Return [X, Y] of the center of cell containing provided text 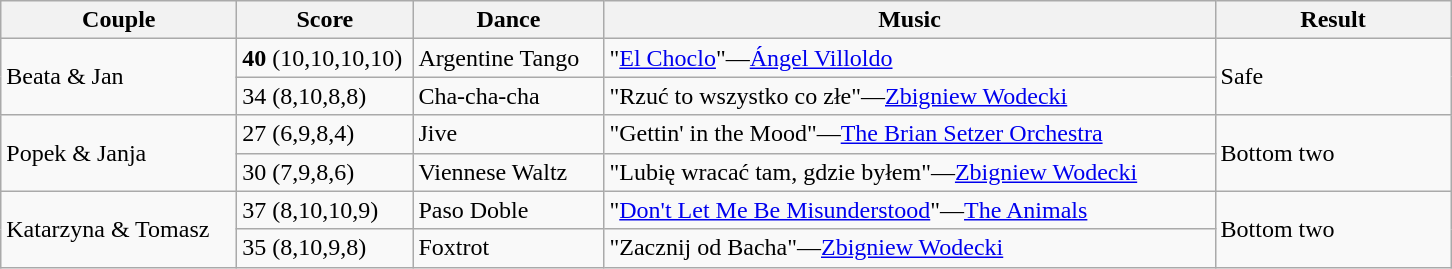
Couple [119, 20]
"Zacznij od Bacha"—Zbigniew Wodecki [910, 248]
Viennese Waltz [508, 172]
35 (8,10,9,8) [325, 248]
"Rzuć to wszystko co złe"—Zbigniew Wodecki [910, 96]
Katarzyna & Tomasz [119, 229]
37 (8,10,10,9) [325, 210]
40 (10,10,10,10) [325, 58]
Dance [508, 20]
Foxtrot [508, 248]
Score [325, 20]
Music [910, 20]
Cha-cha-cha [508, 96]
27 (6,9,8,4) [325, 134]
Beata & Jan [119, 77]
34 (8,10,8,8) [325, 96]
"Lubię wracać tam, gdzie byłem"—Zbigniew Wodecki [910, 172]
Popek & Janja [119, 153]
30 (7,9,8,6) [325, 172]
Safe [1333, 77]
Jive [508, 134]
"El Choclo"—Ángel Villoldo [910, 58]
"Don't Let Me Be Misunderstood"—The Animals [910, 210]
Result [1333, 20]
Paso Doble [508, 210]
Argentine Tango [508, 58]
"Gettin' in the Mood"—The Brian Setzer Orchestra [910, 134]
